Extract the (x, y) coordinate from the center of the cell holding the provided text.  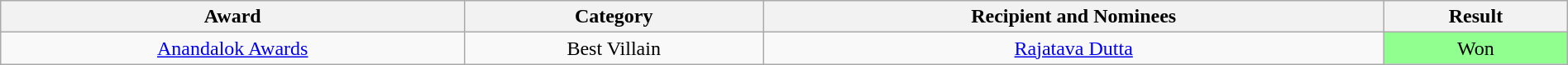
Best Villain (614, 48)
Award (233, 17)
Recipient and Nominees (1073, 17)
Result (1476, 17)
Anandalok Awards (233, 48)
Rajatava Dutta (1073, 48)
Won (1476, 48)
Category (614, 17)
